Output the (X, Y) coordinate of the center of the cell containing the given text.  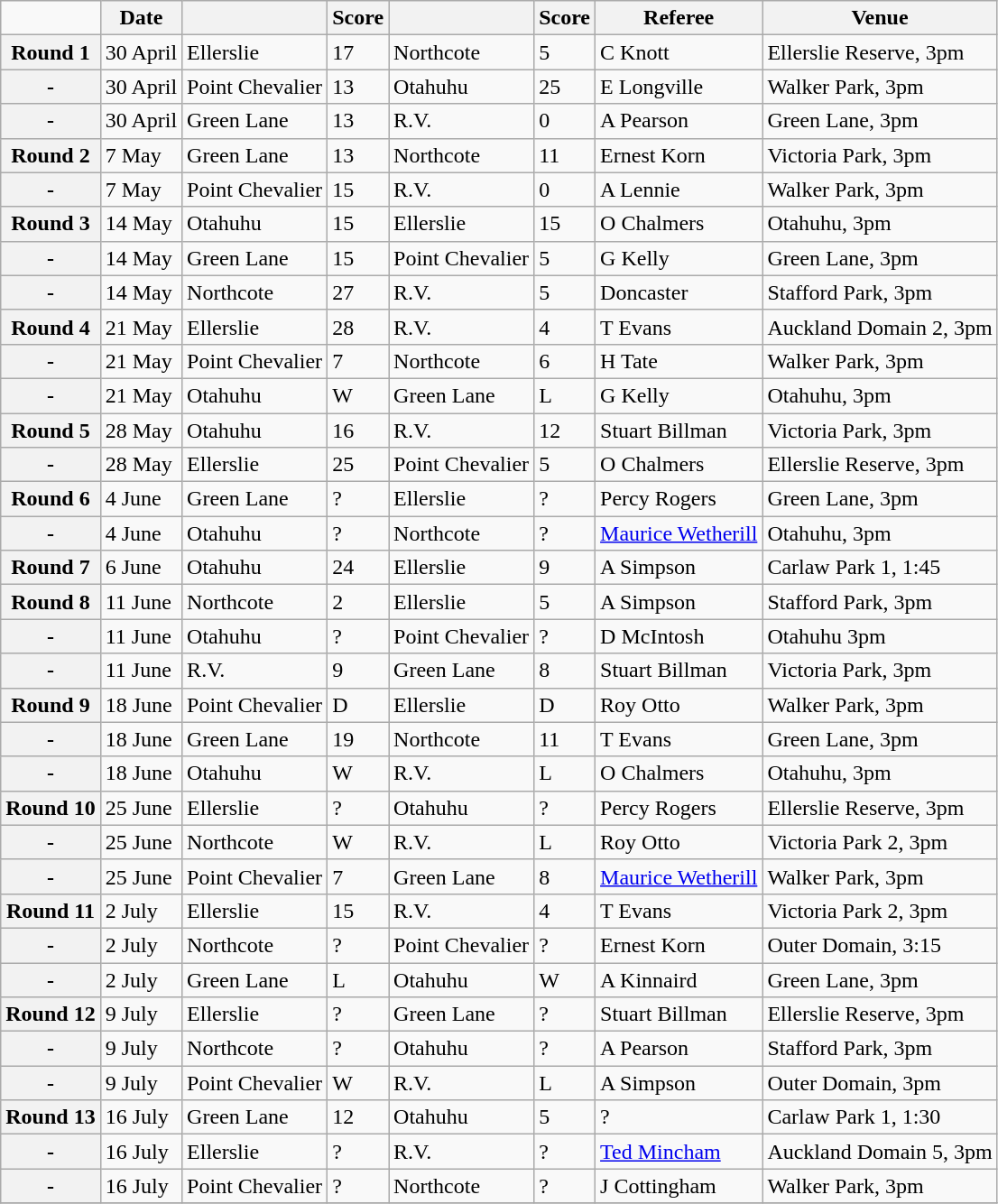
Auckland Domain 2, 3pm (880, 327)
6 June (141, 568)
Otahuhu 3pm (880, 636)
J Cottingham (679, 1186)
Round 5 (51, 431)
Round 3 (51, 224)
17 (358, 52)
Date (141, 18)
27 (358, 292)
Round 8 (51, 602)
2 (358, 602)
Doncaster (679, 292)
16 (358, 431)
Round 13 (51, 1117)
Round 1 (51, 52)
Outer Domain, 3pm (880, 1083)
A Lennie (679, 190)
Round 7 (51, 568)
Round 6 (51, 499)
H Tate (679, 361)
A Kinnaird (679, 979)
Round 10 (51, 808)
24 (358, 568)
C Knott (679, 52)
19 (358, 739)
D McIntosh (679, 636)
Carlaw Park 1, 1:30 (880, 1117)
6 (565, 361)
Round 12 (51, 1014)
E Longville (679, 87)
Outer Domain, 3:15 (880, 945)
Referee (679, 18)
28 (358, 327)
Carlaw Park 1, 1:45 (880, 568)
Round 11 (51, 911)
Ted Mincham (679, 1152)
Round 4 (51, 327)
Round 2 (51, 155)
Auckland Domain 5, 3pm (880, 1152)
Round 9 (51, 705)
Venue (880, 18)
